Scan for the cell matching the given text and deliver its (X, Y) coordinate at center. 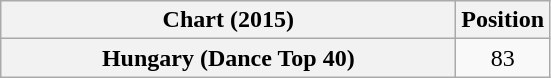
Hungary (Dance Top 40) (228, 58)
83 (503, 58)
Chart (2015) (228, 20)
Position (503, 20)
